Search for the cell housing the specified text and yield its (X, Y) center coordinate. 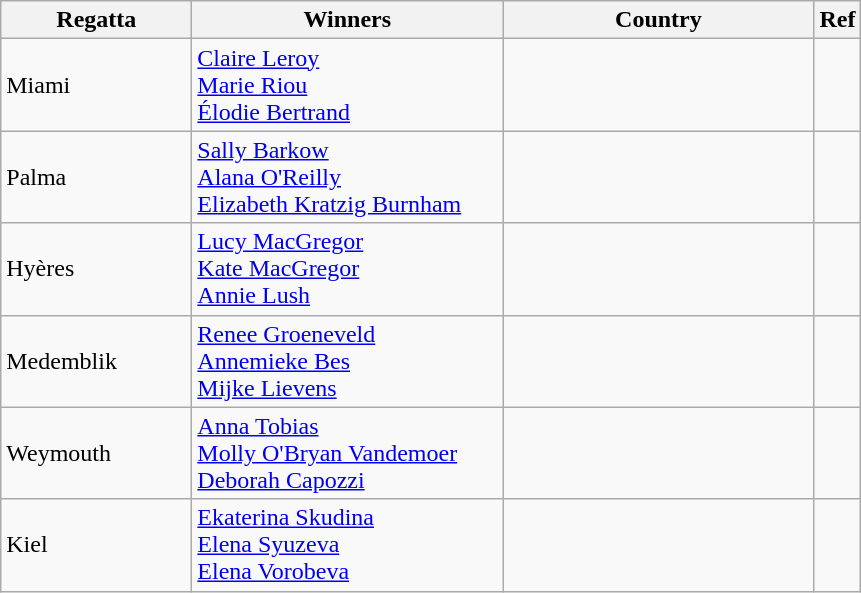
Miami (96, 85)
Renee GroeneveldAnnemieke BesMijke Lievens (348, 361)
Weymouth (96, 453)
Claire LeroyMarie RiouÉlodie Bertrand (348, 85)
Palma (96, 177)
Ref (838, 20)
Sally BarkowAlana O'ReillyElizabeth Kratzig Burnham (348, 177)
Medemblik (96, 361)
Lucy MacGregorKate MacGregorAnnie Lush (348, 269)
Regatta (96, 20)
Kiel (96, 545)
Anna TobiasMolly O'Bryan VandemoerDeborah Capozzi (348, 453)
Winners (348, 20)
Country (658, 20)
Ekaterina SkudinaElena SyuzevaElena Vorobeva (348, 545)
Hyères (96, 269)
